Capture the cell that displays the provided text and extract its (X, Y) central coordinate. 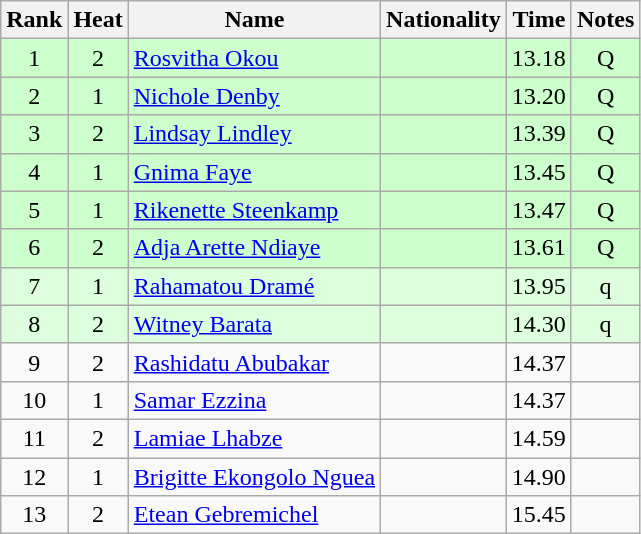
15.45 (538, 515)
Witney Barata (254, 324)
Rikenette Steenkamp (254, 210)
Rosvitha Okou (254, 58)
13.20 (538, 96)
13.39 (538, 134)
12 (34, 477)
8 (34, 324)
3 (34, 134)
Gnima Faye (254, 172)
Rank (34, 20)
14.59 (538, 438)
9 (34, 362)
4 (34, 172)
13.61 (538, 248)
Rahamatou Dramé (254, 286)
6 (34, 248)
13.45 (538, 172)
Nationality (444, 20)
13.47 (538, 210)
Name (254, 20)
Notes (605, 20)
Time (538, 20)
13.95 (538, 286)
Lindsay Lindley (254, 134)
13 (34, 515)
7 (34, 286)
Lamiae Lhabze (254, 438)
5 (34, 210)
14.30 (538, 324)
Etean Gebremichel (254, 515)
Rashidatu Abubakar (254, 362)
14.90 (538, 477)
Nichole Denby (254, 96)
Adja Arette Ndiaye (254, 248)
13.18 (538, 58)
Samar Ezzina (254, 400)
11 (34, 438)
Heat (98, 20)
10 (34, 400)
Brigitte Ekongolo Nguea (254, 477)
